Detect which cell encompasses the target text, then output its (X, Y) center coordinate. 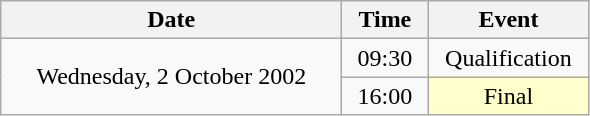
Event (508, 20)
16:00 (385, 96)
Qualification (508, 58)
Wednesday, 2 October 2002 (172, 77)
09:30 (385, 58)
Time (385, 20)
Final (508, 96)
Date (172, 20)
